Extract the [X, Y] coordinate from the center of the cell holding the provided text.  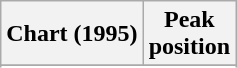
Peakposition [189, 34]
Chart (1995) [72, 34]
